Detect which cell encompasses the target text, then output its (x, y) center coordinate. 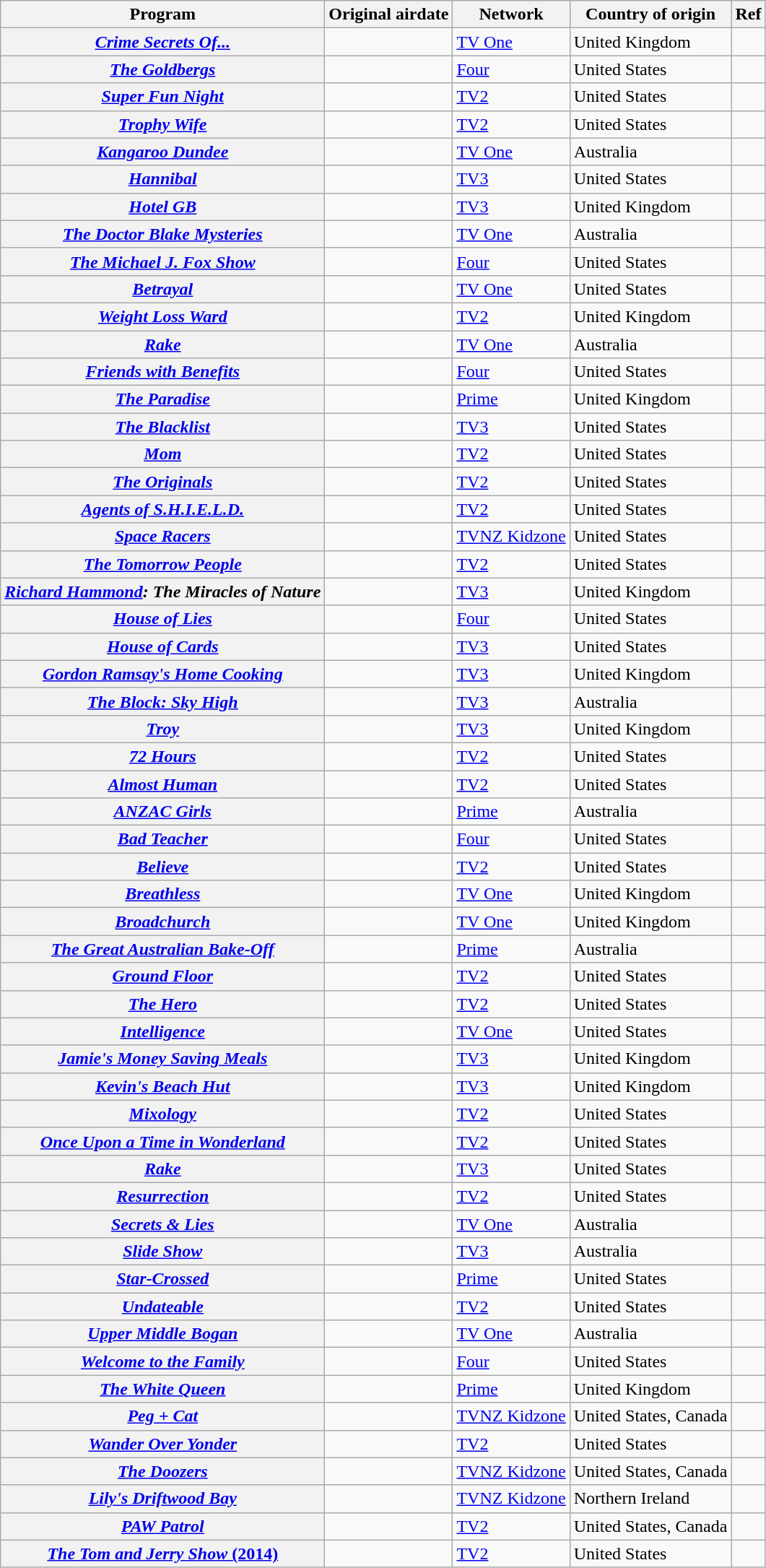
PAW Patrol (163, 1526)
Super Fun Night (163, 97)
Broadchurch (163, 922)
Richard Hammond: The Miracles of Nature (163, 592)
Kevin's Beach Hut (163, 1086)
Breathless (163, 894)
Almost Human (163, 784)
72 Hours (163, 756)
Lily's Driftwood Bay (163, 1499)
Slide Show (163, 1252)
House of Cards (163, 646)
Trophy Wife (163, 124)
Crime Secrets Of... (163, 42)
Gordon Ramsay's Home Cooking (163, 674)
Troy (163, 729)
Undateable (163, 1307)
Upper Middle Bogan (163, 1334)
The Goldbergs (163, 69)
The Doozers (163, 1471)
Betrayal (163, 289)
Jamie's Money Saving Meals (163, 1059)
The Doctor Blake Mysteries (163, 234)
Kangaroo Dundee (163, 152)
Ref (748, 14)
Country of origin (650, 14)
Program (163, 14)
The Block: Sky High (163, 701)
The Tom and Jerry Show (2014) (163, 1554)
Mixology (163, 1114)
The White Queen (163, 1389)
Friends with Benefits (163, 372)
Ground Floor (163, 976)
Network (511, 14)
House of Lies (163, 619)
Bad Teacher (163, 839)
ANZAC Girls (163, 812)
Believe (163, 867)
The Blacklist (163, 427)
Once Upon a Time in Wonderland (163, 1141)
Resurrection (163, 1196)
Peg + Cat (163, 1416)
Northern Ireland (650, 1499)
The Paradise (163, 399)
The Tomorrow People (163, 564)
Secrets & Lies (163, 1224)
Space Racers (163, 537)
Hannibal (163, 179)
Wander Over Yonder (163, 1444)
Star-Crossed (163, 1279)
Original airdate (388, 14)
The Great Australian Bake-Off (163, 949)
Welcome to the Family (163, 1361)
Weight Loss Ward (163, 316)
The Michael J. Fox Show (163, 261)
Mom (163, 454)
The Originals (163, 482)
Agents of S.H.I.E.L.D. (163, 509)
Intelligence (163, 1031)
Hotel GB (163, 207)
The Hero (163, 1004)
